Scan for the cell matching the given text and deliver its [x, y] coordinate at center. 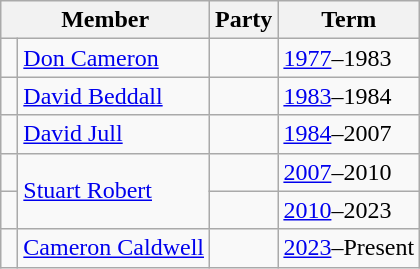
1984–2007 [349, 134]
2023–Present [349, 248]
Don Cameron [114, 58]
2010–2023 [349, 210]
Cameron Caldwell [114, 248]
Stuart Robert [114, 191]
2007–2010 [349, 172]
Term [349, 20]
1977–1983 [349, 58]
1983–1984 [349, 96]
Member [106, 20]
David Beddall [114, 96]
Party [244, 20]
David Jull [114, 134]
